Locate the cell with the specified text and output its [x, y] center coordinate. 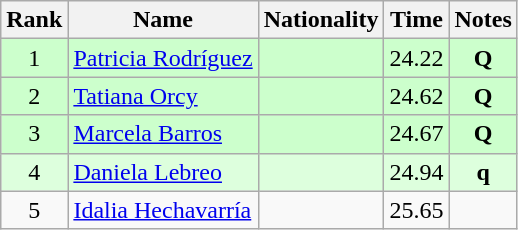
1 [34, 58]
Rank [34, 20]
Idalia Hechavarría [163, 210]
2 [34, 96]
5 [34, 210]
q [483, 172]
Patricia Rodríguez [163, 58]
4 [34, 172]
Name [163, 20]
25.65 [416, 210]
Nationality [321, 20]
24.67 [416, 134]
Time [416, 20]
24.94 [416, 172]
3 [34, 134]
Daniela Lebreo [163, 172]
24.22 [416, 58]
Marcela Barros [163, 134]
Notes [483, 20]
Tatiana Orcy [163, 96]
24.62 [416, 96]
